Provide the (x, y) coordinate of the cell's center where the given text is located.  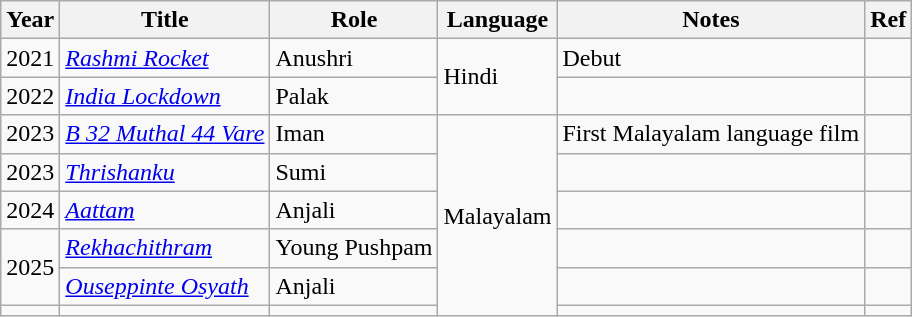
2024 (30, 210)
Title (165, 20)
India Lockdown (165, 96)
Aattam (165, 210)
2022 (30, 96)
Anushri (354, 58)
Palak (354, 96)
2021 (30, 58)
Role (354, 20)
Rashmi Rocket (165, 58)
Ref (888, 20)
Malayalam (498, 216)
Language (498, 20)
Hindi (498, 77)
B 32 Muthal 44 Vare (165, 134)
Debut (711, 58)
Sumi (354, 172)
Thrishanku (165, 172)
2025 (30, 267)
Notes (711, 20)
Ouseppinte Osyath (165, 286)
First Malayalam language film (711, 134)
Young Pushpam (354, 248)
Rekhachithram (165, 248)
Year (30, 20)
Iman (354, 134)
